Capture the cell that displays the provided text and extract its (X, Y) central coordinate. 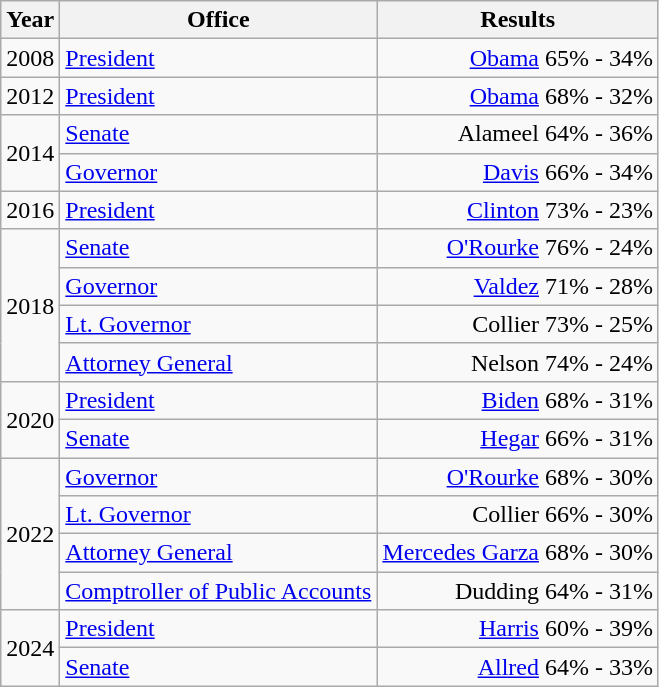
Year (30, 20)
Biden 68% - 31% (518, 400)
2012 (30, 96)
Results (518, 20)
Office (218, 20)
2016 (30, 210)
2008 (30, 58)
Mercedes Garza 68% - 30% (518, 553)
2022 (30, 534)
2020 (30, 419)
2024 (30, 648)
2018 (30, 305)
Obama 68% - 32% (518, 96)
Collier 66% - 30% (518, 515)
Obama 65% - 34% (518, 58)
Clinton 73% - 23% (518, 210)
Nelson 74% - 24% (518, 362)
2014 (30, 153)
Harris 60% - 39% (518, 629)
O'Rourke 76% - 24% (518, 248)
Comptroller of Public Accounts (218, 591)
Collier 73% - 25% (518, 324)
O'Rourke 68% - 30% (518, 477)
Dudding 64% - 31% (518, 591)
Valdez 71% - 28% (518, 286)
Allred 64% - 33% (518, 667)
Alameel 64% - 36% (518, 134)
Hegar 66% - 31% (518, 438)
Davis 66% - 34% (518, 172)
